Provide the (x, y) coordinate of the cell's center where the given text is located.  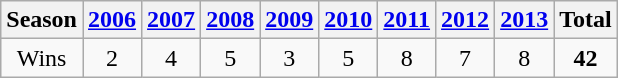
2006 (112, 20)
2013 (524, 20)
2009 (290, 20)
3 (290, 58)
2012 (466, 20)
Total (586, 20)
2010 (348, 20)
42 (586, 58)
4 (172, 58)
Wins (42, 58)
2 (112, 58)
7 (466, 58)
Season (42, 20)
2007 (172, 20)
2011 (407, 20)
2008 (230, 20)
